Provide the [X, Y] coordinate of the cell's center where the given text is located.  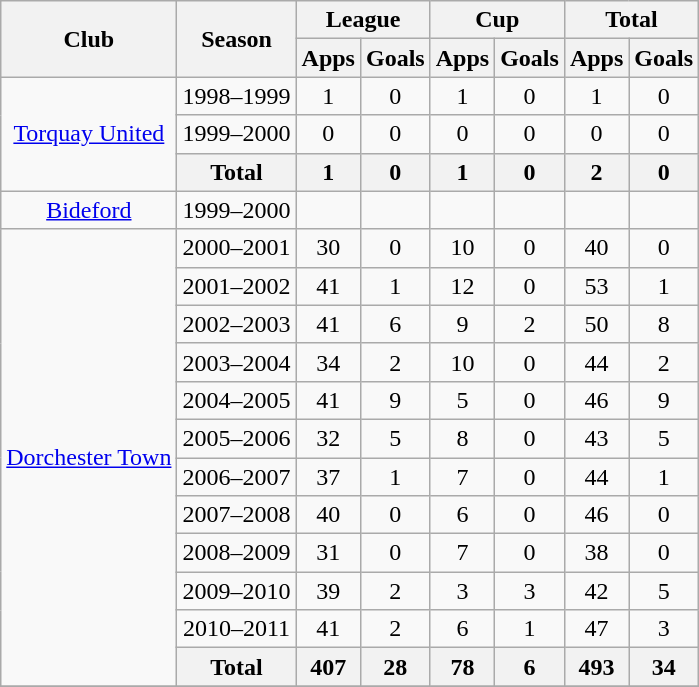
31 [328, 553]
12 [462, 286]
Cup [497, 20]
38 [596, 553]
53 [596, 286]
2010–2011 [236, 629]
47 [596, 629]
Dorchester Town [89, 458]
493 [596, 667]
2007–2008 [236, 515]
407 [328, 667]
2000–2001 [236, 248]
Club [89, 39]
2005–2006 [236, 438]
1998–1999 [236, 96]
2002–2003 [236, 324]
2006–2007 [236, 477]
43 [596, 438]
2001–2002 [236, 286]
2008–2009 [236, 553]
37 [328, 477]
39 [328, 591]
2004–2005 [236, 400]
League [363, 20]
78 [462, 667]
Torquay United [89, 134]
50 [596, 324]
32 [328, 438]
2009–2010 [236, 591]
30 [328, 248]
2003–2004 [236, 362]
42 [596, 591]
Season [236, 39]
28 [395, 667]
Bideford [89, 210]
